Return (X, Y) of the center of cell containing provided text 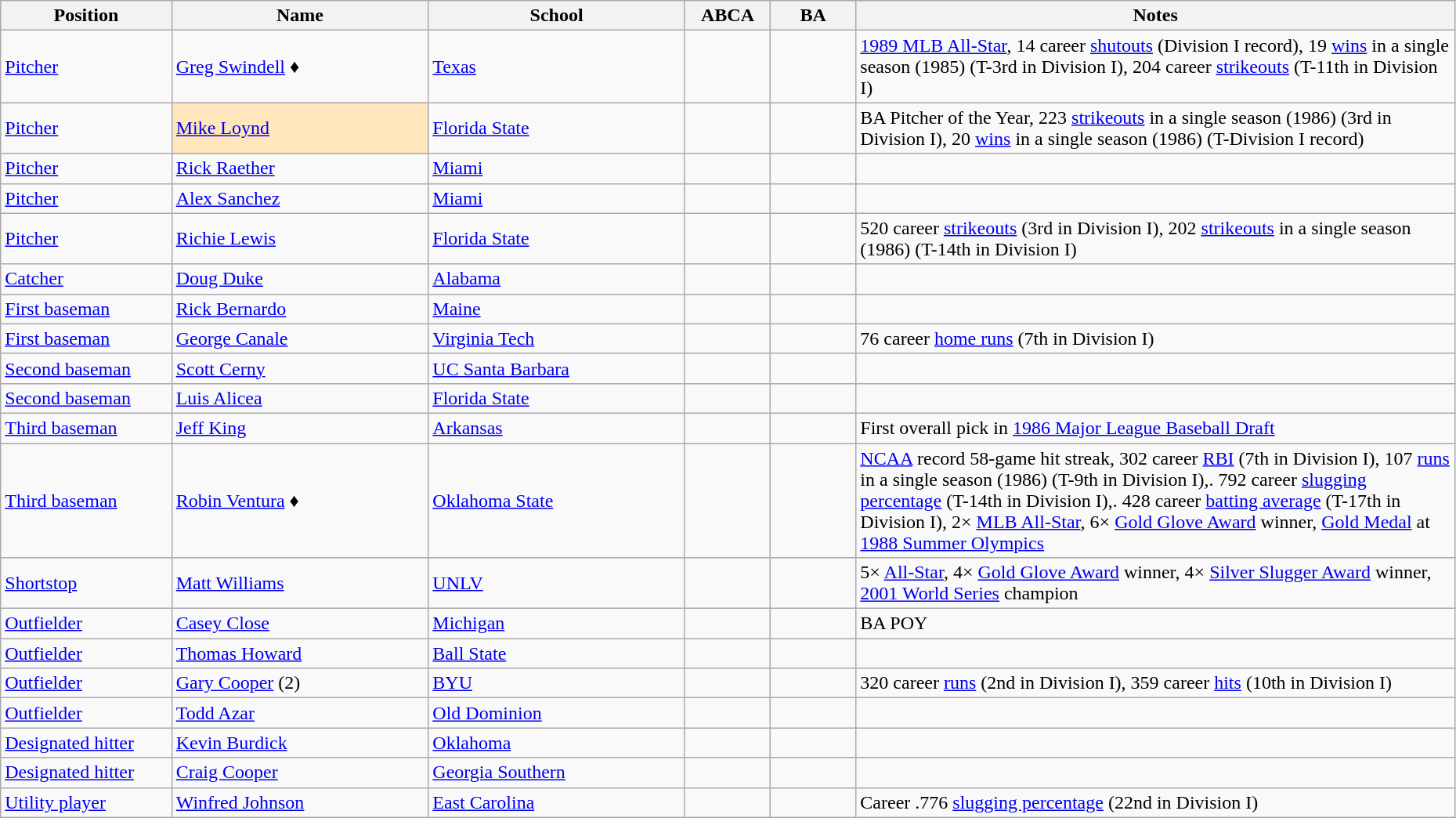
ABCA (727, 16)
Career .776 slugging percentage (22nd in Division I) (1156, 802)
Rick Bernardo (300, 309)
BA (813, 16)
Jeff King (300, 428)
Ball State (557, 653)
Alabama (557, 279)
BA POY (1156, 624)
Kevin Burdick (300, 743)
Georgia Southern (557, 773)
Richie Lewis (300, 238)
Mike Loynd (300, 128)
Scott Cerny (300, 368)
First overall pick in 1986 Major League Baseball Draft (1156, 428)
Notes (1156, 16)
Alex Sanchez (300, 198)
Catcher (86, 279)
Craig Cooper (300, 773)
520 career strikeouts (3rd in Division I), 202 strikeouts in a single season (1986) (T-14th in Division I) (1156, 238)
BA Pitcher of the Year, 223 strikeouts in a single season (1986) (3rd in Division I), 20 wins in a single season (1986) (T-Division I record) (1156, 128)
UNLV (557, 583)
Old Dominion (557, 713)
Utility player (86, 802)
Luis Alicea (300, 398)
Todd Azar (300, 713)
Matt Williams (300, 583)
Gary Cooper (2) (300, 683)
School (557, 16)
Arkansas (557, 428)
East Carolina (557, 802)
Casey Close (300, 624)
Winfred Johnson (300, 802)
Doug Duke (300, 279)
BYU (557, 683)
George Canale (300, 338)
Maine (557, 309)
76 career home runs (7th in Division I) (1156, 338)
Virginia Tech (557, 338)
Rick Raether (300, 168)
Position (86, 16)
Thomas Howard (300, 653)
Name (300, 16)
UC Santa Barbara (557, 368)
5× All-Star, 4× Gold Glove Award winner, 4× Silver Slugger Award winner, 2001 World Series champion (1156, 583)
Michigan (557, 624)
Texas (557, 67)
Greg Swindell ♦ (300, 67)
Shortstop (86, 583)
Robin Ventura ♦ (300, 501)
Oklahoma State (557, 501)
Oklahoma (557, 743)
320 career runs (2nd in Division I), 359 career hits (10th in Division I) (1156, 683)
